From the cell containing the given text, extract its center point as (x, y) coordinate. 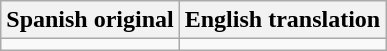
English translation (282, 20)
Spanish original (90, 20)
